Identify which cell holds the provided text, then report its (x, y) central coordinate. 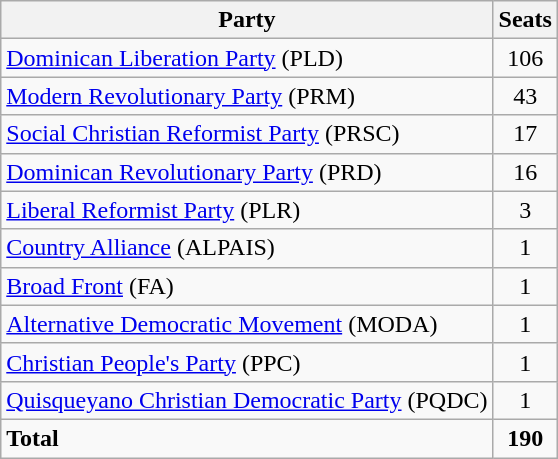
Modern Revolutionary Party (PRM) (247, 96)
Seats (525, 20)
Dominican Liberation Party (PLD) (247, 58)
Broad Front (FA) (247, 286)
17 (525, 134)
3 (525, 210)
Quisqueyano Christian Democratic Party (PQDC) (247, 400)
Alternative Democratic Movement (MODA) (247, 324)
Christian People's Party (PPC) (247, 362)
190 (525, 438)
Total (247, 438)
Dominican Revolutionary Party (PRD) (247, 172)
Liberal Reformist Party (PLR) (247, 210)
43 (525, 96)
16 (525, 172)
Party (247, 20)
Social Christian Reformist Party (PRSC) (247, 134)
Country Alliance (ALPAIS) (247, 248)
106 (525, 58)
